Return the (x, y) coordinate for the center point of the cell that contains the specified text.  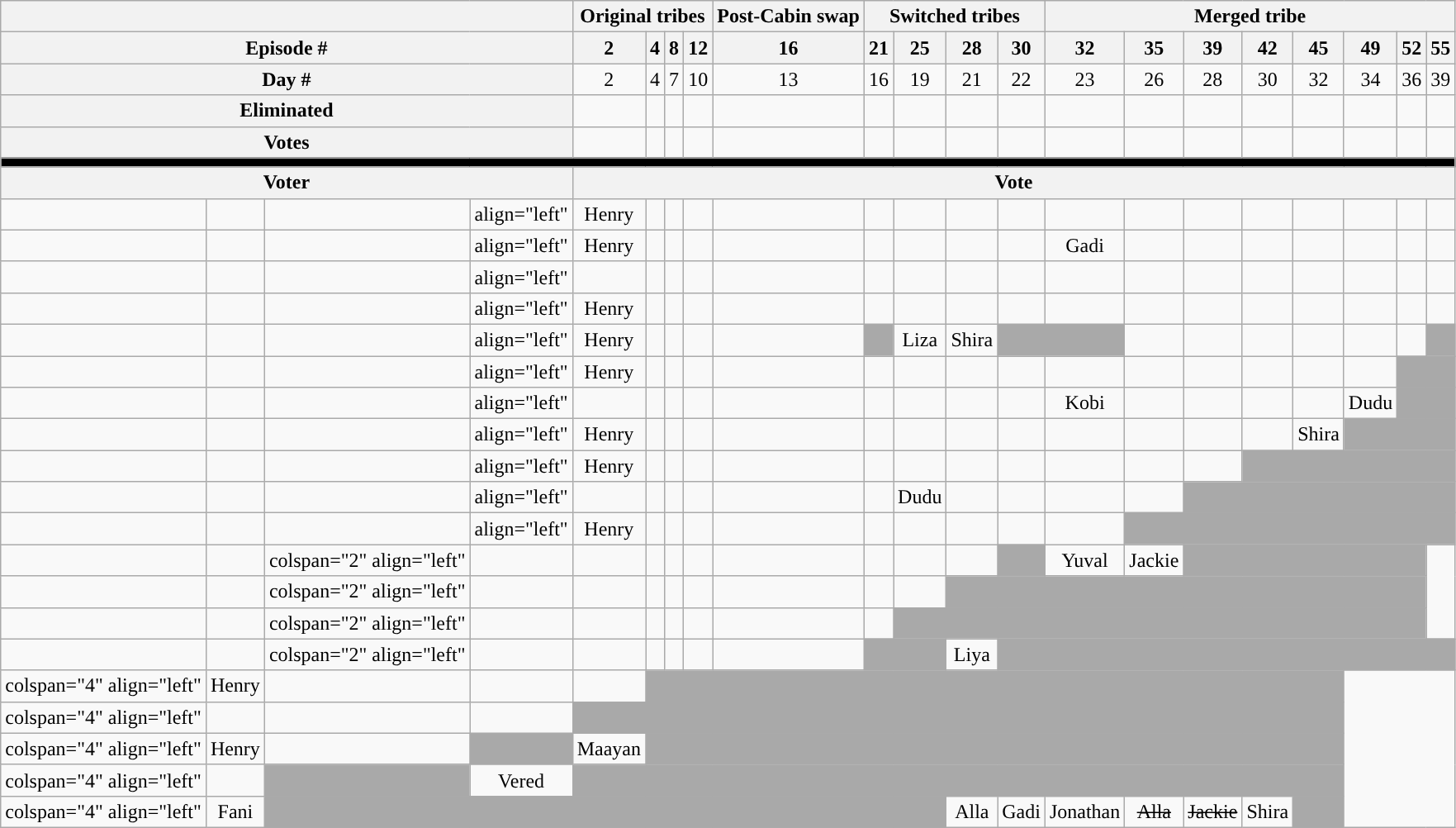
Voter (287, 183)
49 (1370, 48)
Jonathan (1084, 811)
10 (699, 79)
25 (920, 48)
Yuval (1084, 560)
Original tribes (643, 17)
7 (674, 79)
Day # (287, 79)
Vote (1014, 183)
36 (1412, 79)
Vered (521, 780)
Fani (235, 811)
52 (1412, 48)
35 (1155, 48)
42 (1268, 48)
Eliminated (287, 111)
Votes (287, 142)
Merged tribe (1250, 17)
Liza (920, 340)
19 (920, 79)
Episode # (287, 48)
12 (699, 48)
13 (789, 79)
34 (1370, 79)
Post-Cabin swap (789, 17)
23 (1084, 79)
Liya (972, 654)
Kobi (1084, 403)
55 (1440, 48)
22 (1022, 79)
45 (1319, 48)
26 (1155, 79)
8 (674, 48)
Maayan (609, 749)
Switched tribes (955, 17)
